Extract the [x, y] coordinate from the center of the cell holding the provided text.  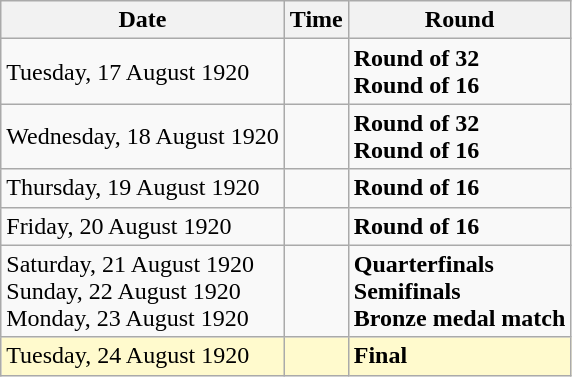
Thursday, 19 August 1920 [143, 188]
Tuesday, 17 August 1920 [143, 72]
Time [316, 20]
Friday, 20 August 1920 [143, 226]
Wednesday, 18 August 1920 [143, 136]
QuarterfinalsSemifinalsBronze medal match [460, 291]
Tuesday, 24 August 1920 [143, 356]
Round [460, 20]
Date [143, 20]
Saturday, 21 August 1920Sunday, 22 August 1920Monday, 23 August 1920 [143, 291]
Final [460, 356]
